Detect which cell encompasses the target text, then output its [X, Y] center coordinate. 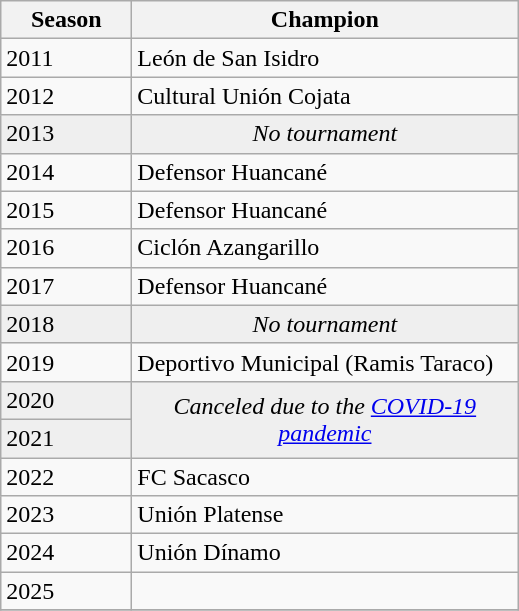
Ciclón Azangarillo [325, 248]
2023 [66, 515]
Champion [325, 20]
2022 [66, 477]
Unión Dínamo [325, 553]
2017 [66, 286]
2024 [66, 553]
2021 [66, 438]
FC Sacasco [325, 477]
2020 [66, 400]
Cultural Unión Cojata [325, 96]
Deportivo Municipal (Ramis Taraco) [325, 362]
2018 [66, 324]
2019 [66, 362]
2016 [66, 248]
2011 [66, 58]
2012 [66, 96]
Season [66, 20]
2013 [66, 134]
Unión Platense [325, 515]
2025 [66, 591]
Canceled due to the COVID-19 pandemic [325, 419]
2014 [66, 172]
2015 [66, 210]
León de San Isidro [325, 58]
